Find where the given text appears and provide that cell's center as [X, Y] coordinate. 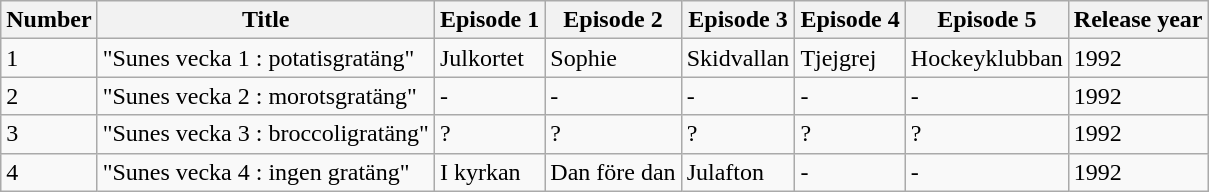
Tjejgrej [850, 58]
Episode 4 [850, 20]
Episode 5 [986, 20]
"Sunes vecka 2 : morotsgratäng" [266, 96]
I kyrkan [489, 172]
Release year [1138, 20]
Skidvallan [738, 58]
1 [49, 58]
Episode 3 [738, 20]
4 [49, 172]
Episode 1 [489, 20]
Dan före dan [613, 172]
2 [49, 96]
Episode 2 [613, 20]
Title [266, 20]
Julkortet [489, 58]
"Sunes vecka 3 : broccoligratäng" [266, 134]
Number [49, 20]
Julafton [738, 172]
3 [49, 134]
"Sunes vecka 4 : ingen gratäng" [266, 172]
Hockeyklubban [986, 58]
"Sunes vecka 1 : potatisgratäng" [266, 58]
Sophie [613, 58]
